Pinpoint the cell where the given text exists, returning its (x, y) midpoint coordinate. 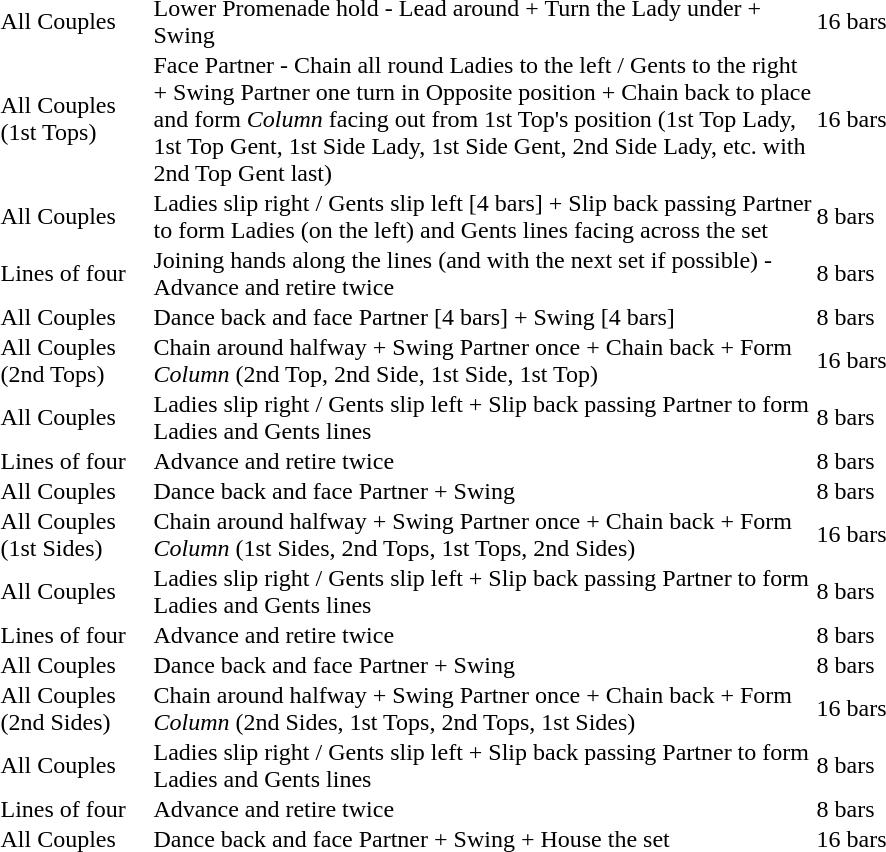
Chain around halfway + Swing Partner once + Chain back + Form Column (2nd Top, 2nd Side, 1st Side, 1st Top) (484, 360)
Chain around halfway + Swing Partner once + Chain back + Form Column (1st Sides, 2nd Tops, 1st Tops, 2nd Sides) (484, 534)
Ladies slip right / Gents slip left [4 bars] + Slip back passing Partner to form Ladies (on the left) and Gents lines facing across the set (484, 216)
Chain around halfway + Swing Partner once + Chain back + Form Column (2nd Sides, 1st Tops, 2nd Tops, 1st Sides) (484, 708)
Dance back and face Partner [4 bars] + Swing [4 bars] (484, 317)
Joining hands along the lines (and with the next set if possible) - Advance and retire twice (484, 274)
